Return the [x, y] coordinate for the center point of the cell that contains the specified text.  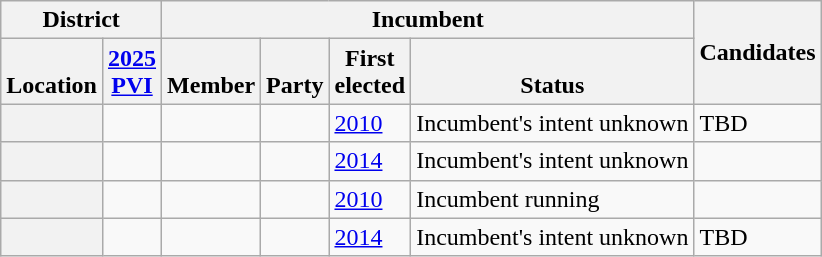
Incumbent [428, 20]
District [82, 20]
Location [52, 72]
Status [552, 72]
Party [295, 72]
Firstelected [370, 72]
2025PVI [132, 72]
Incumbent running [552, 199]
Member [212, 72]
Candidates [758, 52]
